Detect which cell encompasses the target text, then output its (x, y) center coordinate. 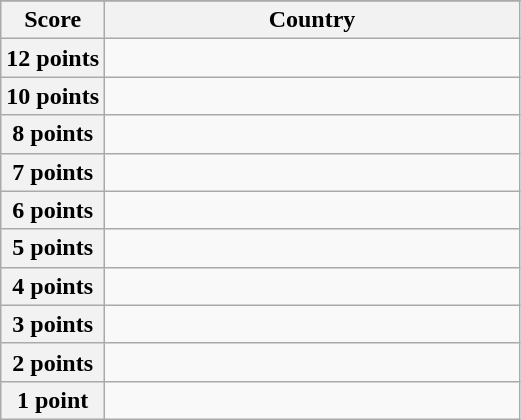
4 points (53, 286)
5 points (53, 248)
1 point (53, 400)
Score (53, 20)
6 points (53, 210)
3 points (53, 324)
8 points (53, 134)
2 points (53, 362)
10 points (53, 96)
7 points (53, 172)
Country (312, 20)
12 points (53, 58)
